Return [X, Y] of the center of cell containing provided text 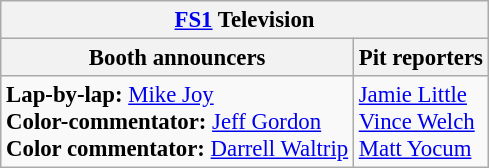
Booth announcers [178, 58]
Jamie LittleVince WelchMatt Yocum [420, 122]
Pit reporters [420, 58]
FS1 Television [245, 20]
Lap-by-lap: Mike Joy Color-commentator: Jeff Gordon Color commentator: Darrell Waltrip [178, 122]
